Output the [x, y] coordinate of the center of the cell containing the given text.  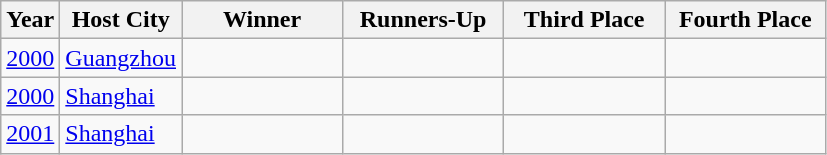
Host City [121, 20]
Third Place [584, 20]
Winner [262, 20]
Guangzhou [121, 58]
Year [30, 20]
2001 [30, 134]
Runners-Up [424, 20]
Fourth Place [746, 20]
